Return [X, Y] of the center of cell containing provided text 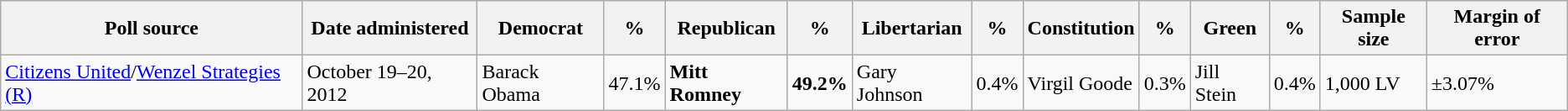
Sample size [1374, 29]
Virgil Goode [1081, 82]
October 19–20, 2012 [390, 82]
Gary Johnson [911, 82]
0.3% [1164, 82]
1,000 LV [1374, 82]
Democrat [541, 29]
Barack Obama [541, 82]
Jill Stein [1230, 82]
Citizens United/Wenzel Strategies (R) [152, 82]
Date administered [390, 29]
Poll source [152, 29]
Mitt Romney [726, 82]
Green [1230, 29]
Margin of error [1497, 29]
49.2% [819, 82]
Republican [726, 29]
Constitution [1081, 29]
Libertarian [911, 29]
47.1% [635, 82]
±3.07% [1497, 82]
